Return the [X, Y] coordinate for the center point of the cell that contains the specified text.  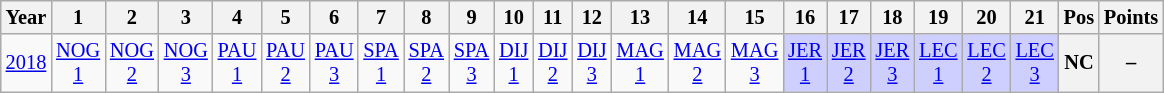
Year [26, 17]
PAU1 [238, 63]
16 [805, 17]
21 [1035, 17]
13 [640, 17]
LEC3 [1035, 63]
SPA2 [426, 63]
MAG3 [754, 63]
18 [893, 17]
10 [514, 17]
12 [592, 17]
6 [334, 17]
20 [986, 17]
14 [698, 17]
3 [186, 17]
– [1131, 63]
LEC2 [986, 63]
15 [754, 17]
PAU3 [334, 63]
JER2 [849, 63]
MAG1 [640, 63]
Pos [1079, 17]
NC [1079, 63]
LEC1 [938, 63]
11 [552, 17]
5 [286, 17]
NOG1 [78, 63]
1 [78, 17]
19 [938, 17]
MAG2 [698, 63]
8 [426, 17]
JER3 [893, 63]
PAU2 [286, 63]
2018 [26, 63]
SPA3 [472, 63]
DIJ3 [592, 63]
Points [1131, 17]
2 [132, 17]
NOG3 [186, 63]
DIJ1 [514, 63]
SPA1 [380, 63]
4 [238, 17]
NOG2 [132, 63]
DIJ2 [552, 63]
JER1 [805, 63]
7 [380, 17]
17 [849, 17]
9 [472, 17]
